Identify which cell holds the provided text, then report its [x, y] central coordinate. 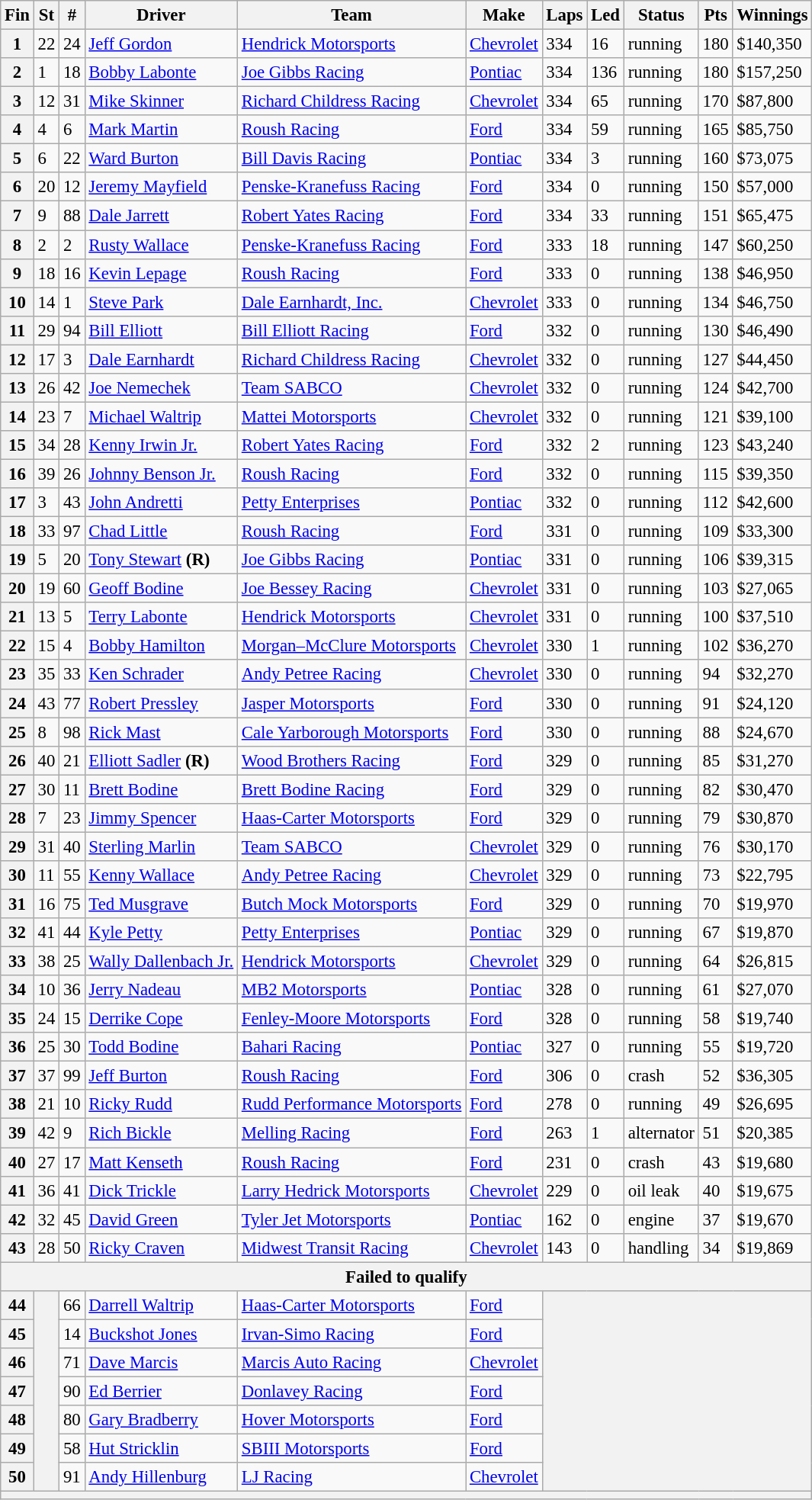
engine [661, 1219]
$27,065 [772, 589]
97 [72, 532]
$24,120 [772, 703]
$36,305 [772, 1076]
$60,250 [772, 245]
$57,000 [772, 187]
Johnny Benson Jr. [161, 474]
160 [715, 159]
Irvan-Simo Racing [351, 1334]
Mike Skinner [161, 101]
Brett Bodine Racing [351, 789]
64 [715, 962]
MB2 Motorsports [351, 990]
66 [72, 1306]
Andy Hillenburg [161, 1477]
$140,350 [772, 44]
Laps [564, 15]
$36,270 [772, 646]
$65,475 [772, 216]
Elliott Sadler (R) [161, 760]
$19,675 [772, 1190]
70 [715, 904]
handling [661, 1248]
Ken Schrader [161, 675]
Rich Bickle [161, 1133]
71 [72, 1363]
Driver [161, 15]
65 [605, 101]
Matt Kenseth [161, 1162]
$19,970 [772, 904]
Joe Nemechek [161, 388]
98 [72, 732]
Fenley-Moore Motorsports [351, 1019]
229 [564, 1190]
60 [72, 589]
Bill Elliott Racing [351, 330]
Kenny Irwin Jr. [161, 445]
Ted Musgrave [161, 904]
Jeremy Mayfield [161, 187]
SBIII Motorsports [351, 1449]
85 [715, 760]
138 [715, 273]
Bahari Racing [351, 1047]
Rudd Performance Motorsports [351, 1105]
Buckshot Jones [161, 1334]
Chad Little [161, 532]
130 [715, 330]
$19,680 [772, 1162]
Wally Dallenbach Jr. [161, 962]
Midwest Transit Racing [351, 1248]
Morgan–McClure Motorsports [351, 646]
Pts [715, 15]
$30,470 [772, 789]
Wood Brothers Racing [351, 760]
Ward Burton [161, 159]
231 [564, 1162]
Cale Yarborough Motorsports [351, 732]
147 [715, 245]
73 [715, 875]
St [46, 15]
48 [18, 1420]
Jeff Burton [161, 1076]
Sterling Marlin [161, 846]
75 [72, 904]
$33,300 [772, 532]
165 [715, 130]
327 [564, 1047]
$42,700 [772, 388]
David Green [161, 1219]
$30,170 [772, 846]
Todd Bodine [161, 1047]
Make [504, 15]
Mark Martin [161, 130]
Tony Stewart (R) [161, 560]
Rick Mast [161, 732]
Jeff Gordon [161, 44]
$46,750 [772, 302]
80 [72, 1420]
$44,450 [772, 359]
$26,695 [772, 1105]
$43,240 [772, 445]
Brett Bodine [161, 789]
112 [715, 503]
$37,510 [772, 617]
Tyler Jet Motorsports [351, 1219]
Ed Berrier [161, 1391]
Mattei Motorsports [351, 416]
$19,869 [772, 1248]
$20,385 [772, 1133]
Hover Motorsports [351, 1420]
162 [564, 1219]
Joe Bessey Racing [351, 589]
Marcis Auto Racing [351, 1363]
Bill Elliott [161, 330]
Hut Stricklin [161, 1449]
Steve Park [161, 302]
Kyle Petty [161, 933]
$73,075 [772, 159]
79 [715, 818]
143 [564, 1248]
106 [715, 560]
170 [715, 101]
oil leak [661, 1190]
59 [605, 130]
Kenny Wallace [161, 875]
103 [715, 589]
$42,600 [772, 503]
151 [715, 216]
127 [715, 359]
115 [715, 474]
82 [715, 789]
Butch Mock Motorsports [351, 904]
Failed to qualify [406, 1277]
Dale Earnhardt, Inc. [351, 302]
$19,870 [772, 933]
$39,350 [772, 474]
Geoff Bodine [161, 589]
$19,670 [772, 1219]
Derrike Cope [161, 1019]
77 [72, 703]
Jimmy Spencer [161, 818]
99 [72, 1076]
102 [715, 646]
134 [715, 302]
Dick Trickle [161, 1190]
100 [715, 617]
Jasper Motorsports [351, 703]
124 [715, 388]
67 [715, 933]
$46,950 [772, 273]
Larry Hedrick Motorsports [351, 1190]
Dale Earnhardt [161, 359]
Bill Davis Racing [351, 159]
263 [564, 1133]
Ricky Rudd [161, 1105]
$39,100 [772, 416]
alternator [661, 1133]
76 [715, 846]
Ricky Craven [161, 1248]
47 [18, 1391]
150 [715, 187]
Jerry Nadeau [161, 990]
LJ Racing [351, 1477]
$30,870 [772, 818]
$39,315 [772, 560]
Terry Labonte [161, 617]
Status [661, 15]
Robert Pressley [161, 703]
Kevin Lepage [161, 273]
109 [715, 532]
Bobby Hamilton [161, 646]
52 [715, 1076]
$32,270 [772, 675]
136 [605, 72]
51 [715, 1133]
Donlavey Racing [351, 1391]
Rusty Wallace [161, 245]
$19,720 [772, 1047]
$46,490 [772, 330]
# [72, 15]
$19,740 [772, 1019]
61 [715, 990]
$31,270 [772, 760]
Winnings [772, 15]
$85,750 [772, 130]
46 [18, 1363]
123 [715, 445]
Led [605, 15]
Bobby Labonte [161, 72]
Darrell Waltrip [161, 1306]
Gary Bradberry [161, 1420]
121 [715, 416]
Team [351, 15]
$87,800 [772, 101]
$27,070 [772, 990]
Dave Marcis [161, 1363]
Dale Jarrett [161, 216]
John Andretti [161, 503]
90 [72, 1391]
$26,815 [772, 962]
306 [564, 1076]
Fin [18, 15]
278 [564, 1105]
Michael Waltrip [161, 416]
$157,250 [772, 72]
$24,670 [772, 732]
Melling Racing [351, 1133]
$22,795 [772, 875]
